Locate the cell with the specified text and output its [X, Y] center coordinate. 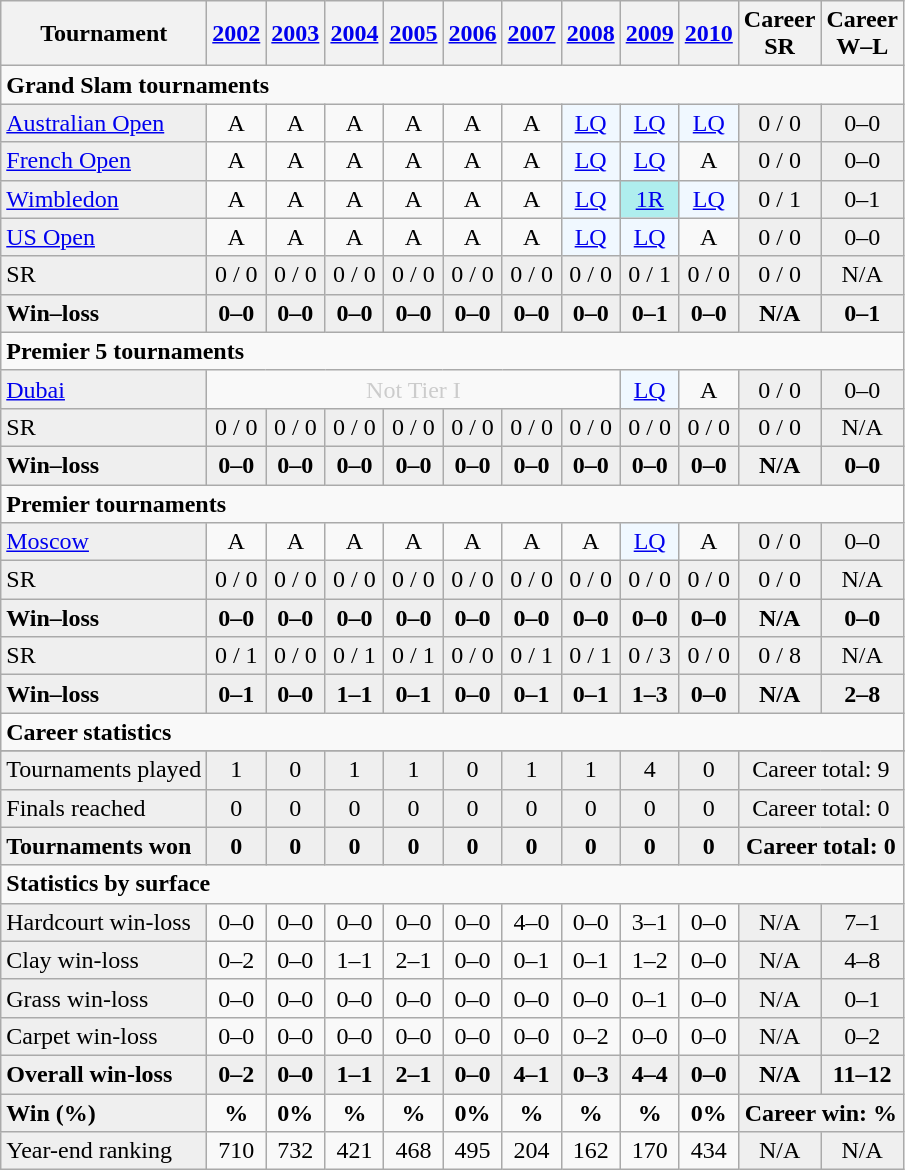
Tournaments won [104, 846]
4–8 [862, 960]
Win (%) [104, 1113]
US Open [104, 237]
2006 [472, 34]
2004 [354, 34]
Overall win-loss [104, 1074]
CareerW–L [862, 34]
2–8 [862, 694]
0 / 3 [650, 656]
732 [296, 1151]
Moscow [104, 542]
Grand Slam tournaments [452, 85]
3–1 [650, 922]
2009 [650, 34]
Tournaments played [104, 770]
Career statistics [452, 732]
Hardcourt win-loss [104, 922]
Grass win-loss [104, 998]
Wimbledon [104, 199]
Clay win-loss [104, 960]
170 [650, 1151]
Career total: 9 [820, 770]
CareerSR [780, 34]
710 [236, 1151]
Dubai [104, 389]
Not Tier I [414, 389]
Year-end ranking [104, 1151]
Career win: % [820, 1113]
French Open [104, 161]
4–1 [532, 1074]
2003 [296, 34]
Premier tournaments [452, 503]
204 [532, 1151]
11–12 [862, 1074]
162 [590, 1151]
Tournament [104, 34]
4–4 [650, 1074]
1–3 [650, 694]
421 [354, 1151]
Australian Open [104, 123]
2002 [236, 34]
Carpet win-loss [104, 1036]
1R [650, 199]
434 [708, 1151]
2007 [532, 34]
Statistics by surface [452, 884]
0 / 8 [780, 656]
2010 [708, 34]
1–2 [650, 960]
0–3 [590, 1074]
2008 [590, 34]
7–1 [862, 922]
Finals reached [104, 808]
Premier 5 tournaments [452, 351]
468 [414, 1151]
495 [472, 1151]
2005 [414, 34]
4 [650, 770]
4–0 [532, 922]
